For the text-containing cell, return its midpoint in (X, Y) coordinate format. 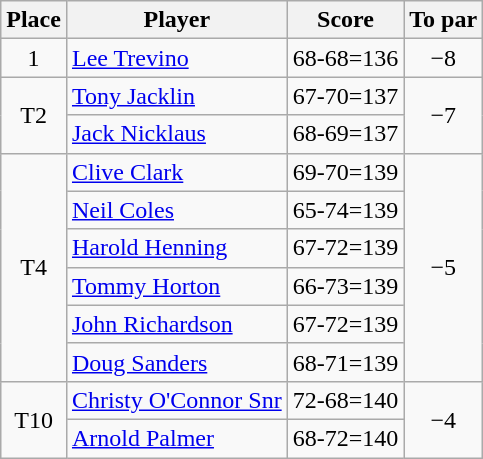
T4 (34, 267)
Harold Henning (176, 248)
Jack Nicklaus (176, 134)
John Richardson (176, 324)
−8 (444, 58)
Clive Clark (176, 172)
−7 (444, 115)
68-72=140 (346, 438)
Arnold Palmer (176, 438)
66-73=139 (346, 286)
Player (176, 20)
Neil Coles (176, 210)
Place (34, 20)
−4 (444, 419)
67-70=137 (346, 96)
−5 (444, 267)
Lee Trevino (176, 58)
72-68=140 (346, 400)
T2 (34, 115)
68-69=137 (346, 134)
69-70=139 (346, 172)
Tony Jacklin (176, 96)
To par (444, 20)
Doug Sanders (176, 362)
Score (346, 20)
68-68=136 (346, 58)
1 (34, 58)
65-74=139 (346, 210)
68-71=139 (346, 362)
Tommy Horton (176, 286)
Christy O'Connor Snr (176, 400)
T10 (34, 419)
